Return the (x, y) coordinate for the center point of the cell that contains the specified text.  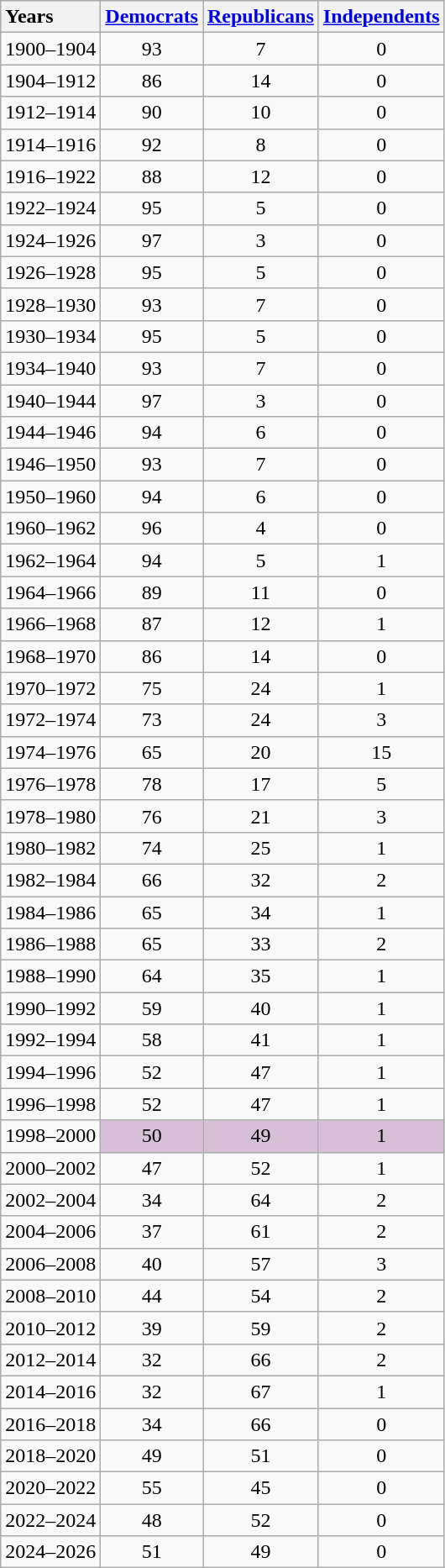
1988–1990 (50, 976)
2012–2014 (50, 1360)
48 (152, 1520)
2014–2016 (50, 1392)
1994–1996 (50, 1072)
1946–1950 (50, 465)
1916–1922 (50, 176)
57 (261, 1264)
1964–1966 (50, 592)
2020–2022 (50, 1488)
1940–1944 (50, 401)
1976–1978 (50, 784)
1974–1976 (50, 752)
1970–1972 (50, 688)
74 (152, 848)
1930–1934 (50, 336)
55 (152, 1488)
1900–1904 (50, 49)
67 (261, 1392)
1980–1982 (50, 848)
2000–2002 (50, 1168)
44 (152, 1296)
96 (152, 529)
2006–2008 (50, 1264)
1986–1988 (50, 944)
1972–1974 (50, 720)
1998–2000 (50, 1136)
1944–1946 (50, 433)
73 (152, 720)
1966–1968 (50, 624)
1914–1916 (50, 145)
25 (261, 848)
45 (261, 1488)
15 (381, 752)
75 (152, 688)
37 (152, 1232)
1978–1980 (50, 816)
2024–2026 (50, 1552)
90 (152, 113)
1904–1912 (50, 81)
Republicans (261, 17)
1990–1992 (50, 1008)
Years (50, 17)
89 (152, 592)
1962–1964 (50, 560)
1912–1914 (50, 113)
54 (261, 1296)
50 (152, 1136)
1928–1930 (50, 304)
2002–2004 (50, 1200)
2004–2006 (50, 1232)
33 (261, 944)
1992–1994 (50, 1040)
20 (261, 752)
61 (261, 1232)
1984–1986 (50, 912)
17 (261, 784)
39 (152, 1328)
2010–2012 (50, 1328)
21 (261, 816)
10 (261, 113)
1968–1970 (50, 656)
1950–1960 (50, 497)
41 (261, 1040)
2016–2018 (50, 1424)
2008–2010 (50, 1296)
76 (152, 816)
1922–1924 (50, 208)
Independents (381, 17)
1924–1926 (50, 240)
88 (152, 176)
1996–1998 (50, 1104)
78 (152, 784)
92 (152, 145)
11 (261, 592)
1934–1940 (50, 368)
58 (152, 1040)
4 (261, 529)
2022–2024 (50, 1520)
1926–1928 (50, 272)
1982–1984 (50, 880)
2018–2020 (50, 1456)
35 (261, 976)
Democrats (152, 17)
1960–1962 (50, 529)
8 (261, 145)
87 (152, 624)
